Detect which cell encompasses the target text, then output its (X, Y) center coordinate. 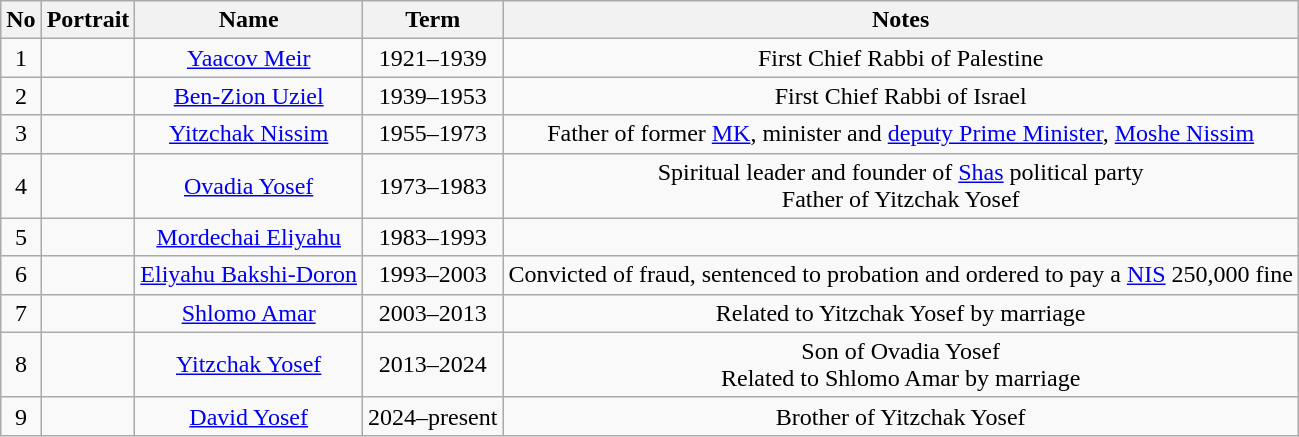
Shlomo Amar (249, 313)
3 (21, 134)
1955–1973 (433, 134)
Mordechai Eliyahu (249, 237)
1939–1953 (433, 96)
Father of former MK, minister and deputy Prime Minister, Moshe Nissim (901, 134)
2024–present (433, 416)
9 (21, 416)
Ben-Zion Uziel (249, 96)
2003–2013 (433, 313)
2 (21, 96)
First Chief Rabbi of Palestine (901, 58)
Ovadia Yosef (249, 186)
Son of Ovadia YosefRelated to Shlomo Amar by marriage (901, 364)
Convicted of fraud, sentenced to probation and ordered to pay a NIS 250,000 fine (901, 275)
Yitzchak Yosef (249, 364)
1 (21, 58)
First Chief Rabbi of Israel (901, 96)
Portrait (88, 20)
1973–1983 (433, 186)
1921–1939 (433, 58)
Yaacov Meir (249, 58)
Eliyahu Bakshi-Doron (249, 275)
7 (21, 313)
1983–1993 (433, 237)
No (21, 20)
5 (21, 237)
David Yosef (249, 416)
6 (21, 275)
Yitzchak Nissim (249, 134)
Name (249, 20)
Brother of Yitzchak Yosef (901, 416)
Spiritual leader and founder of Shas political partyFather of Yitzchak Yosef (901, 186)
1993–2003 (433, 275)
2013–2024 (433, 364)
Notes (901, 20)
8 (21, 364)
4 (21, 186)
Related to Yitzchak Yosef by marriage (901, 313)
Term (433, 20)
